Output the (x, y) coordinate of the center of the cell containing the given text.  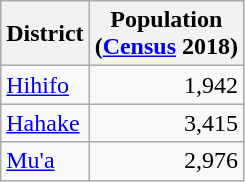
Population(Census 2018) (166, 34)
1,942 (166, 85)
2,976 (166, 161)
Mu'a (45, 161)
Hahake (45, 123)
Hihifo (45, 85)
3,415 (166, 123)
District (45, 34)
